Capture the cell that displays the provided text and extract its [X, Y] central coordinate. 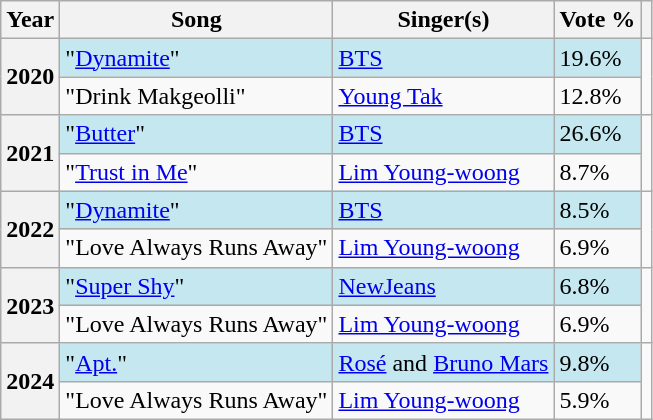
5.9% [598, 400]
Rosé and Bruno Mars [444, 362]
26.6% [598, 134]
19.6% [598, 58]
NewJeans [444, 286]
8.7% [598, 172]
"Drink Makgeolli" [196, 96]
Song [196, 20]
"Super Shy" [196, 286]
2021 [30, 153]
Singer(s) [444, 20]
6.8% [598, 286]
9.8% [598, 362]
"Apt." [196, 362]
"Butter" [196, 134]
2022 [30, 229]
Year [30, 20]
8.5% [598, 210]
2024 [30, 381]
12.8% [598, 96]
2020 [30, 77]
Vote % [598, 20]
2023 [30, 305]
"Trust in Me" [196, 172]
Young Tak [444, 96]
